Output the [x, y] coordinate of the center of the cell containing the given text.  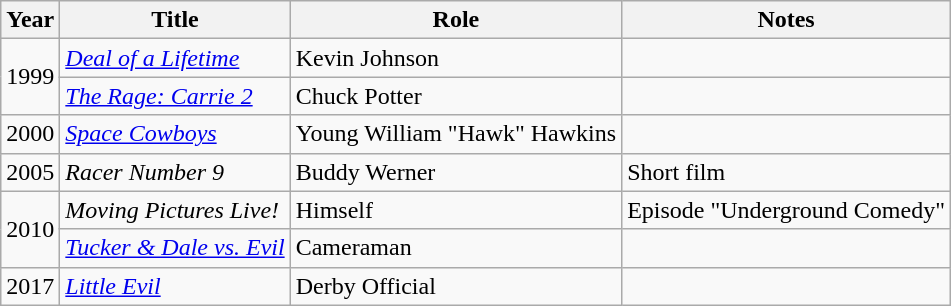
2010 [30, 229]
Title [175, 20]
Role [456, 20]
Space Cowboys [175, 134]
2000 [30, 134]
Chuck Potter [456, 96]
Derby Official [456, 286]
Deal of a Lifetime [175, 58]
Little Evil [175, 286]
Tucker & Dale vs. Evil [175, 248]
Year [30, 20]
Episode "Underground Comedy" [786, 210]
Himself [456, 210]
Cameraman [456, 248]
Young William "Hawk" Hawkins [456, 134]
1999 [30, 77]
Moving Pictures Live! [175, 210]
Short film [786, 172]
Kevin Johnson [456, 58]
Buddy Werner [456, 172]
2017 [30, 286]
2005 [30, 172]
The Rage: Carrie 2 [175, 96]
Notes [786, 20]
Racer Number 9 [175, 172]
